Return [X, Y] of the center of cell containing provided text 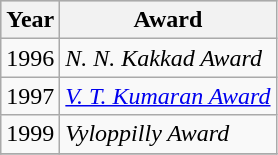
V. T. Kumaran Award [168, 96]
1996 [30, 58]
1999 [30, 134]
Vyloppilly Award [168, 134]
Year [30, 20]
1997 [30, 96]
N. N. Kakkad Award [168, 58]
Award [168, 20]
